Output the [x, y] coordinate of the center of the cell containing the given text.  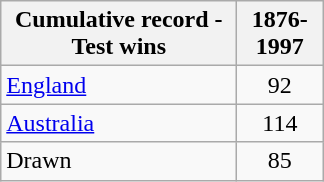
85 [280, 161]
Drawn [119, 161]
Australia [119, 123]
92 [280, 85]
England [119, 85]
Cumulative record - Test wins [119, 34]
1876-1997 [280, 34]
114 [280, 123]
